For the text-containing cell, return its midpoint in (x, y) coordinate format. 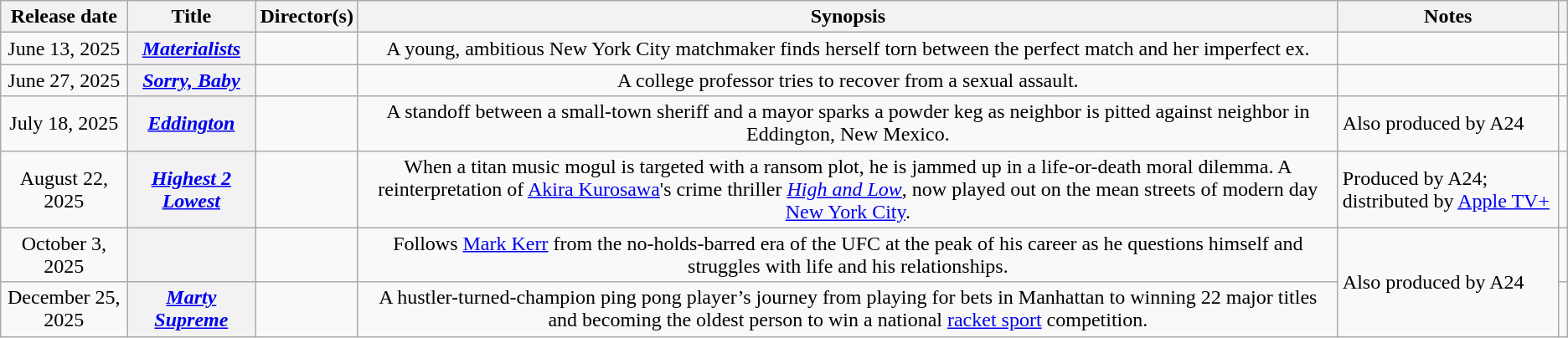
Title (191, 17)
A standoff between a small-town sheriff and a mayor sparks a powder keg as neighbor is pitted against neighbor in Eddington, New Mexico. (848, 124)
July 18, 2025 (64, 124)
June 13, 2025 (64, 49)
Synopsis (848, 17)
Marty Supreme (191, 310)
A college professor tries to recover from a sexual assault. (848, 80)
Produced by A24; distributed by Apple TV+ (1447, 189)
A young, ambitious New York City matchmaker finds herself torn between the perfect match and her imperfect ex. (848, 49)
Release date (64, 17)
Highest 2 Lowest (191, 189)
December 25, 2025 (64, 310)
Materialists (191, 49)
Notes (1447, 17)
June 27, 2025 (64, 80)
October 3, 2025 (64, 254)
Sorry, Baby (191, 80)
Director(s) (307, 17)
August 22, 2025 (64, 189)
Eddington (191, 124)
